Return the [X, Y] coordinate for the center point of the cell that contains the specified text.  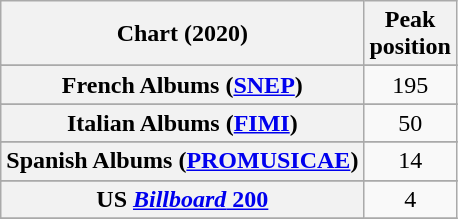
195 [410, 85]
4 [410, 199]
Peakposition [410, 34]
US Billboard 200 [182, 199]
Spanish Albums (PROMUSICAE) [182, 161]
French Albums (SNEP) [182, 85]
50 [410, 123]
Chart (2020) [182, 34]
Italian Albums (FIMI) [182, 123]
14 [410, 161]
